Scan for the cell matching the given text and deliver its [x, y] coordinate at center. 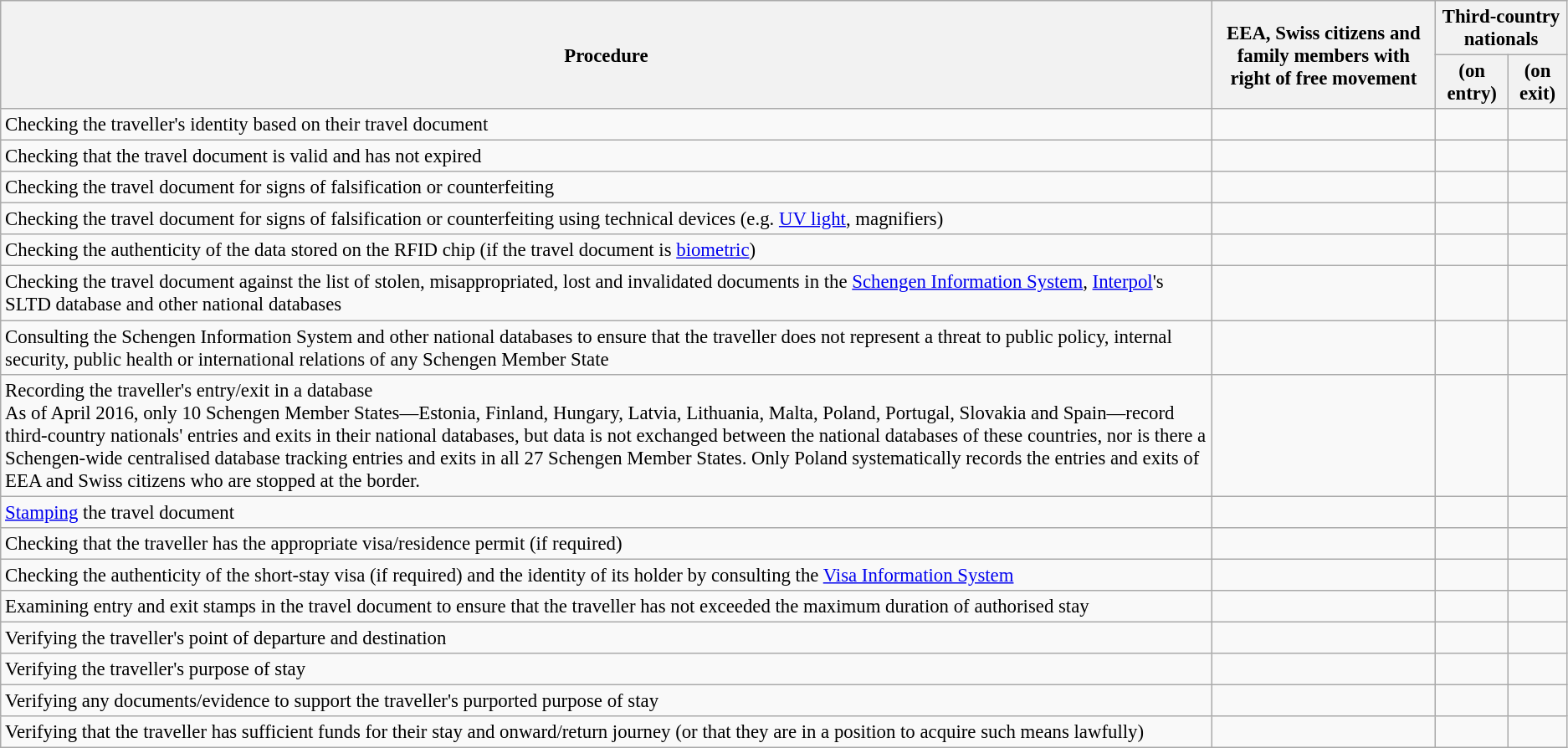
Checking the authenticity of the data stored on the RFID chip (if the travel document is biometric) [606, 250]
Verifying the traveller's purpose of stay [606, 669]
Checking the travel document for signs of falsification or counterfeiting [606, 187]
Checking the traveller's identity based on their travel document [606, 125]
Checking the travel document for signs of falsification or counterfeiting using technical devices (e.g. UV light, magnifiers) [606, 219]
Checking that the traveller has the appropriate visa/residence permit (if required) [606, 543]
Verifying any documents/evidence to support the traveller's purported purpose of stay [606, 700]
Verifying the traveller's point of departure and destination [606, 638]
Checking the authenticity of the short-stay visa (if required) and the identity of its holder by consulting the Visa Information System [606, 575]
(on exit) [1538, 82]
Stamping the travel document [606, 512]
Examining entry and exit stamps in the travel document to ensure that the traveller has not exceeded the maximum duration of authorised stay [606, 607]
Third-country nationals [1501, 28]
Checking that the travel document is valid and has not expired [606, 156]
EEA, Swiss citizens and family members with right of free movement [1324, 55]
Procedure [606, 55]
(on entry) [1473, 82]
